Search for the cell housing the specified text and yield its [X, Y] center coordinate. 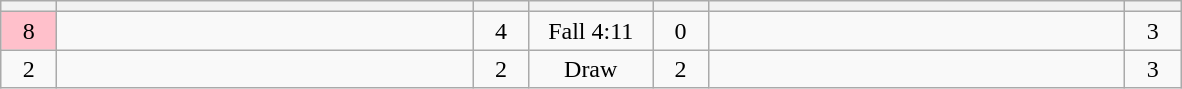
4 [501, 31]
Fall 4:11 [591, 31]
0 [680, 31]
Draw [591, 69]
8 [29, 31]
